Determine the [x, y] coordinate at the center of the cell enclosing the given text.  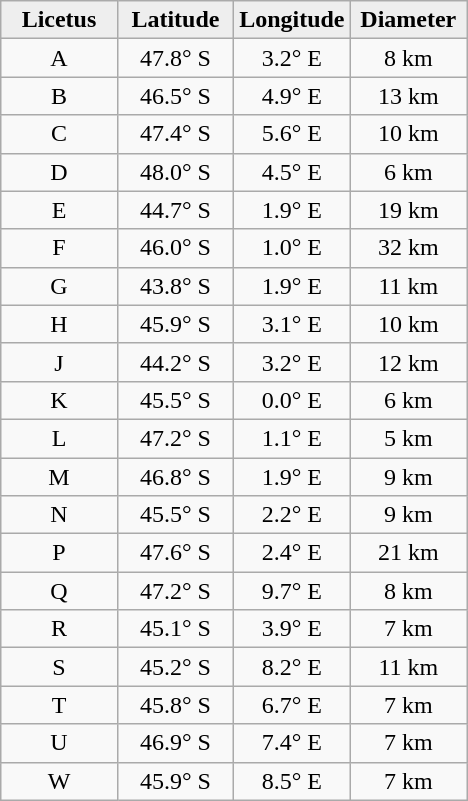
4.5° E [292, 172]
H [59, 324]
E [59, 210]
M [59, 477]
45.8° S [175, 705]
48.0° S [175, 172]
47.6° S [175, 553]
4.9° E [292, 96]
21 km [408, 553]
47.4° S [175, 134]
K [59, 400]
F [59, 248]
Licetus [59, 20]
A [59, 58]
32 km [408, 248]
G [59, 286]
46.9° S [175, 743]
44.2° S [175, 362]
1.0° E [292, 248]
Longitude [292, 20]
B [59, 96]
13 km [408, 96]
8.5° E [292, 781]
W [59, 781]
S [59, 667]
3.1° E [292, 324]
46.5° S [175, 96]
5.6° E [292, 134]
44.7° S [175, 210]
R [59, 629]
43.8° S [175, 286]
46.0° S [175, 248]
0.0° E [292, 400]
N [59, 515]
Q [59, 591]
47.8° S [175, 58]
12 km [408, 362]
45.1° S [175, 629]
46.8° S [175, 477]
19 km [408, 210]
9.7° E [292, 591]
J [59, 362]
8.2° E [292, 667]
3.9° E [292, 629]
P [59, 553]
1.1° E [292, 438]
Diameter [408, 20]
Latitude [175, 20]
U [59, 743]
5 km [408, 438]
2.2° E [292, 515]
45.2° S [175, 667]
T [59, 705]
D [59, 172]
2.4° E [292, 553]
6.7° E [292, 705]
L [59, 438]
7.4° E [292, 743]
C [59, 134]
